Return (X, Y) of the center of cell containing provided text 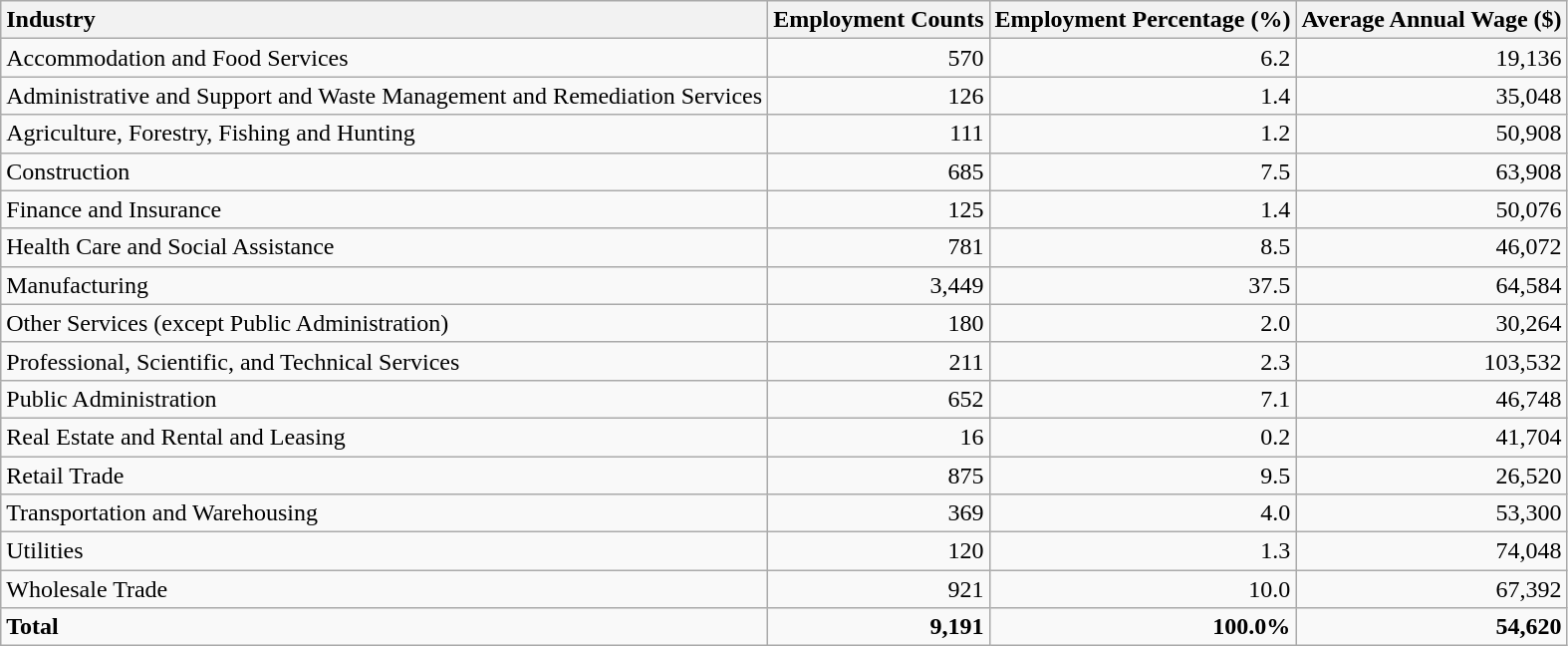
125 (879, 209)
50,076 (1432, 209)
2.3 (1143, 361)
Public Administration (385, 399)
921 (879, 589)
26,520 (1432, 476)
Accommodation and Food Services (385, 58)
369 (879, 513)
54,620 (1432, 627)
3,449 (879, 285)
Health Care and Social Assistance (385, 247)
67,392 (1432, 589)
30,264 (1432, 323)
685 (879, 171)
64,584 (1432, 285)
875 (879, 476)
41,704 (1432, 437)
16 (879, 437)
19,136 (1432, 58)
4.0 (1143, 513)
781 (879, 247)
63,908 (1432, 171)
652 (879, 399)
570 (879, 58)
Retail Trade (385, 476)
Wholesale Trade (385, 589)
Industry (385, 20)
6.2 (1143, 58)
0.2 (1143, 437)
9.5 (1143, 476)
46,072 (1432, 247)
103,532 (1432, 361)
Employment Counts (879, 20)
211 (879, 361)
2.0 (1143, 323)
10.0 (1143, 589)
120 (879, 551)
180 (879, 323)
100.0% (1143, 627)
8.5 (1143, 247)
Average Annual Wage ($) (1432, 20)
Manufacturing (385, 285)
Construction (385, 171)
9,191 (879, 627)
35,048 (1432, 96)
1.2 (1143, 134)
74,048 (1432, 551)
Employment Percentage (%) (1143, 20)
111 (879, 134)
37.5 (1143, 285)
126 (879, 96)
Utilities (385, 551)
Other Services (except Public Administration) (385, 323)
Administrative and Support and Waste Management and Remediation Services (385, 96)
Agriculture, Forestry, Fishing and Hunting (385, 134)
Professional, Scientific, and Technical Services (385, 361)
46,748 (1432, 399)
50,908 (1432, 134)
Total (385, 627)
53,300 (1432, 513)
7.1 (1143, 399)
Real Estate and Rental and Leasing (385, 437)
7.5 (1143, 171)
Transportation and Warehousing (385, 513)
1.3 (1143, 551)
Finance and Insurance (385, 209)
